Provide the (X, Y) coordinate of the cell's center where the given text is located.  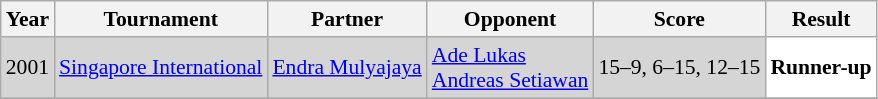
Endra Mulyajaya (346, 68)
15–9, 6–15, 12–15 (679, 68)
Result (820, 19)
Tournament (160, 19)
Score (679, 19)
Singapore International (160, 68)
Partner (346, 19)
Year (28, 19)
2001 (28, 68)
Runner-up (820, 68)
Opponent (510, 19)
Ade Lukas Andreas Setiawan (510, 68)
